Return (X, Y) of the center of cell containing provided text 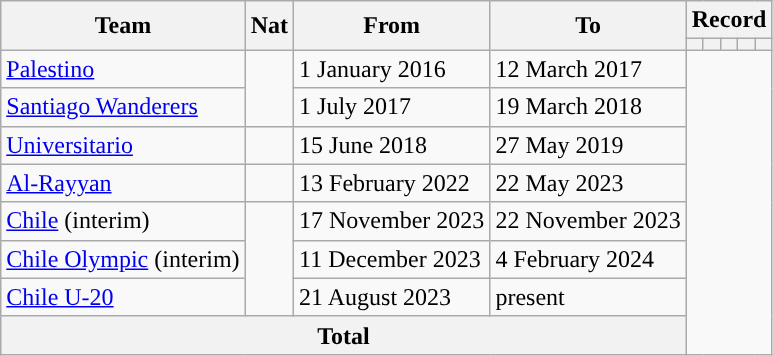
Universitario (123, 145)
Chile U-20 (123, 297)
17 November 2023 (392, 221)
27 May 2019 (588, 145)
Record (729, 20)
Santiago Wanderers (123, 107)
Chile Olympic (interim) (123, 259)
To (588, 26)
11 December 2023 (392, 259)
Team (123, 26)
Nat (269, 26)
Palestino (123, 69)
13 February 2022 (392, 183)
From (392, 26)
Al-Rayyan (123, 183)
present (588, 297)
4 February 2024 (588, 259)
22 November 2023 (588, 221)
1 July 2017 (392, 107)
22 May 2023 (588, 183)
21 August 2023 (392, 297)
Chile (interim) (123, 221)
Total (344, 335)
15 June 2018 (392, 145)
12 March 2017 (588, 69)
1 January 2016 (392, 69)
19 March 2018 (588, 107)
